Pinpoint the cell where the given text exists, returning its (X, Y) midpoint coordinate. 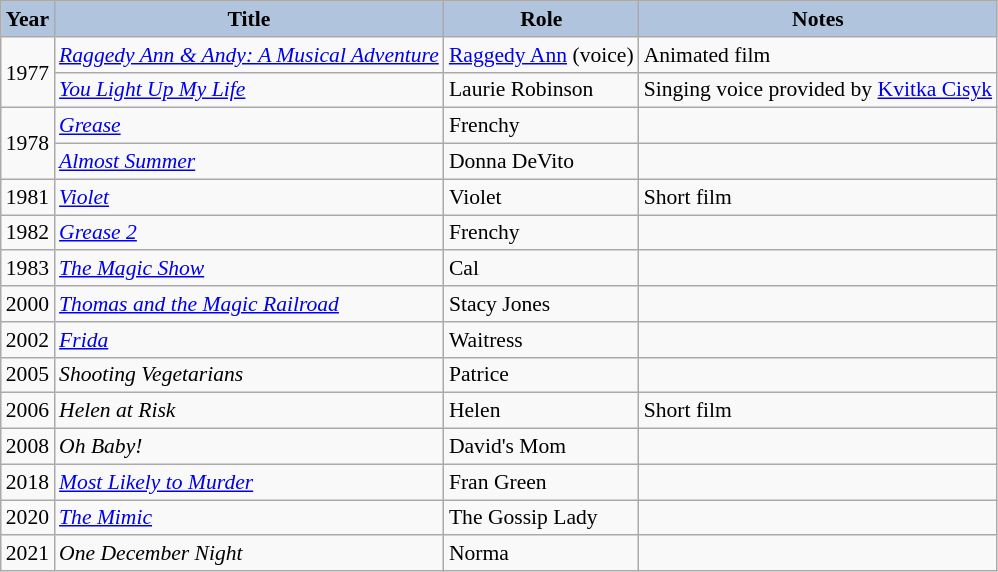
Raggedy Ann (voice) (542, 55)
Raggedy Ann & Andy: A Musical Adventure (249, 55)
1981 (28, 197)
2018 (28, 482)
2005 (28, 375)
Norma (542, 554)
Thomas and the Magic Railroad (249, 304)
Year (28, 19)
Donna DeVito (542, 162)
1982 (28, 233)
2002 (28, 340)
Notes (818, 19)
Grease (249, 126)
Title (249, 19)
Fran Green (542, 482)
Most Likely to Murder (249, 482)
Helen (542, 411)
2020 (28, 518)
2006 (28, 411)
Laurie Robinson (542, 90)
1983 (28, 269)
Singing voice provided by Kvitka Cisyk (818, 90)
Frida (249, 340)
1978 (28, 144)
Helen at Risk (249, 411)
One December Night (249, 554)
Almost Summer (249, 162)
2008 (28, 447)
Shooting Vegetarians (249, 375)
1977 (28, 72)
You Light Up My Life (249, 90)
Oh Baby! (249, 447)
The Gossip Lady (542, 518)
Animated film (818, 55)
David's Mom (542, 447)
The Magic Show (249, 269)
Grease 2 (249, 233)
Stacy Jones (542, 304)
Waitress (542, 340)
Patrice (542, 375)
2021 (28, 554)
The Mimic (249, 518)
Cal (542, 269)
Role (542, 19)
2000 (28, 304)
